Pinpoint the cell where the given text exists, returning its [x, y] midpoint coordinate. 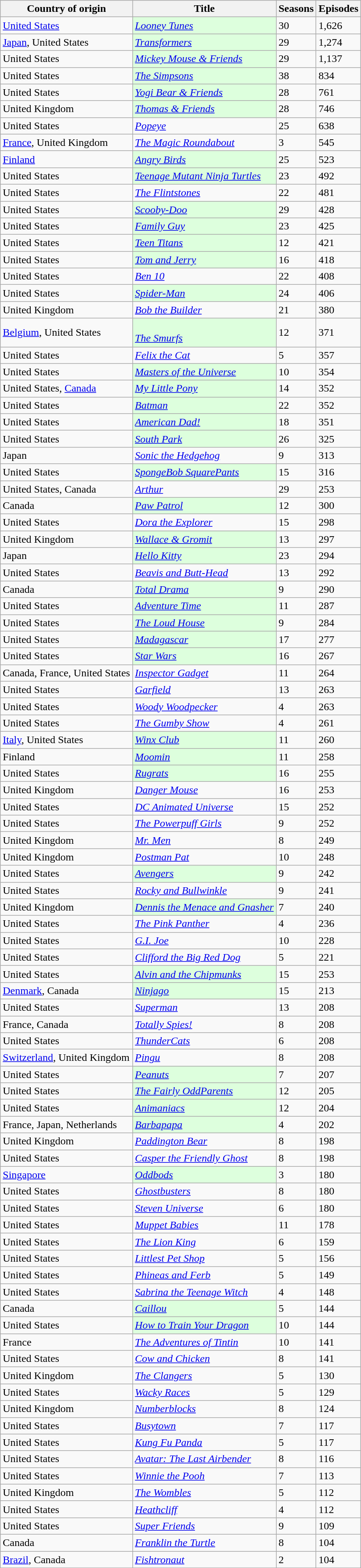
Barbapapa [205, 1125]
Paddington Bear [205, 1141]
Ninjago [205, 991]
207 [339, 1074]
How to Train Your Dragon [205, 1325]
156 [339, 1258]
761 [339, 92]
Sonic the Hedgehog [205, 455]
228 [339, 940]
178 [339, 1225]
Pingu [205, 1058]
2 [296, 1560]
The Lion King [205, 1241]
428 [339, 210]
18 [296, 422]
1,137 [339, 59]
Madagascar [205, 639]
290 [339, 589]
Total Drama [205, 589]
Franklin the Turtle [205, 1543]
Teen Titans [205, 243]
Star Wars [205, 656]
Rugrats [205, 773]
21 [296, 310]
406 [339, 293]
Casper the Friendly Ghost [205, 1158]
Looney Tunes [205, 25]
Masters of the Universe [205, 372]
Woody Woodpecker [205, 706]
Fishtronaut [205, 1560]
The Smurfs [205, 332]
Caillou [205, 1309]
The Loud House [205, 623]
255 [339, 773]
The Flintstones [205, 192]
Seasons [296, 9]
Popeye [205, 126]
The Simpsons [205, 76]
South Park [205, 439]
Totally Spies! [205, 1024]
Bob the Builder [205, 310]
746 [339, 109]
241 [339, 890]
221 [339, 957]
Oddbods [205, 1175]
109 [339, 1526]
Alvin and the Chipmunks [205, 974]
Wacky Races [205, 1392]
284 [339, 623]
Heathcliff [205, 1509]
300 [339, 506]
30 [296, 25]
DC Animated Universe [205, 807]
Denmark, Canada [67, 991]
My Little Pony [205, 388]
Episodes [339, 9]
523 [339, 159]
Super Friends [205, 1526]
Mickey Mouse & Friends [205, 59]
1,626 [339, 25]
Switzerland, United Kingdom [67, 1058]
The Wombles [205, 1492]
Avatar: The Last Airbender [205, 1459]
545 [339, 142]
Transformers [205, 42]
Spider-Man [205, 293]
Ben 10 [205, 276]
France [67, 1342]
ThunderCats [205, 1041]
Busytown [205, 1426]
Danger Mouse [205, 790]
Garfield [205, 690]
France, Canada [67, 1024]
Animaniacs [205, 1108]
Inspector Gadget [205, 673]
408 [339, 276]
The Adventures of Tintin [205, 1342]
Teenage Mutant Ninja Turtles [205, 176]
Felix the Cat [205, 355]
Peanuts [205, 1074]
294 [339, 556]
264 [339, 673]
Wallace & Gromit [205, 539]
159 [339, 1241]
Angry Birds [205, 159]
Arthur [205, 489]
Superman [205, 1007]
351 [339, 422]
Thomas & Friends [205, 109]
113 [339, 1476]
Family Guy [205, 226]
236 [339, 924]
313 [339, 455]
Dora the Explorer [205, 523]
261 [339, 723]
202 [339, 1125]
France, United Kingdom [67, 142]
249 [339, 840]
277 [339, 639]
The Gumby Show [205, 723]
Clifford the Big Red Dog [205, 957]
Ghostbusters [205, 1191]
Paw Patrol [205, 506]
Brazil, Canada [67, 1560]
425 [339, 226]
The Magic Roundabout [205, 142]
Sabrina the Teenage Witch [205, 1292]
Tom and Jerry [205, 260]
Avengers [205, 874]
26 [296, 439]
Batman [205, 405]
Winx Club [205, 740]
258 [339, 756]
421 [339, 243]
38 [296, 76]
129 [339, 1392]
298 [339, 523]
24 [296, 293]
380 [339, 310]
G.I. Joe [205, 940]
Beavis and Butt-Head [205, 573]
Yogi Bear & Friends [205, 92]
Title [205, 9]
Scooby-Doo [205, 210]
292 [339, 573]
Muppet Babies [205, 1225]
17 [296, 639]
213 [339, 991]
116 [339, 1459]
Kung Fu Panda [205, 1442]
Belgium, United States [67, 332]
325 [339, 439]
204 [339, 1108]
242 [339, 874]
Canada, France, United States [67, 673]
Winnie the Pooh [205, 1476]
834 [339, 76]
Country of origin [67, 9]
Italy, United States [67, 740]
287 [339, 606]
France, Japan, Netherlands [67, 1125]
260 [339, 740]
Rocky and Bullwinkle [205, 890]
638 [339, 126]
149 [339, 1275]
Steven Universe [205, 1208]
14 [296, 388]
267 [339, 656]
Moomin [205, 756]
130 [339, 1376]
354 [339, 372]
Phineas and Ferb [205, 1275]
American Dad! [205, 422]
The Powerpuff Girls [205, 824]
148 [339, 1292]
418 [339, 260]
SpongeBob SquarePants [205, 472]
297 [339, 539]
240 [339, 907]
Postman Pat [205, 857]
Numberblocks [205, 1409]
248 [339, 857]
124 [339, 1409]
Dennis the Menace and Gnasher [205, 907]
357 [339, 355]
492 [339, 176]
Adventure Time [205, 606]
205 [339, 1091]
Littlest Pet Shop [205, 1258]
The Clangers [205, 1376]
Cow and Chicken [205, 1359]
1,274 [339, 42]
Japan, United States [67, 42]
481 [339, 192]
The Pink Panther [205, 924]
Mr. Men [205, 840]
The Fairly OddParents [205, 1091]
316 [339, 472]
Singapore [67, 1175]
371 [339, 332]
Hello Kitty [205, 556]
